Scan for the cell matching the given text and deliver its (X, Y) coordinate at center. 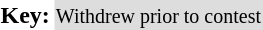
Withdrew prior to contest (158, 15)
